For the text-containing cell, return its midpoint in (X, Y) coordinate format. 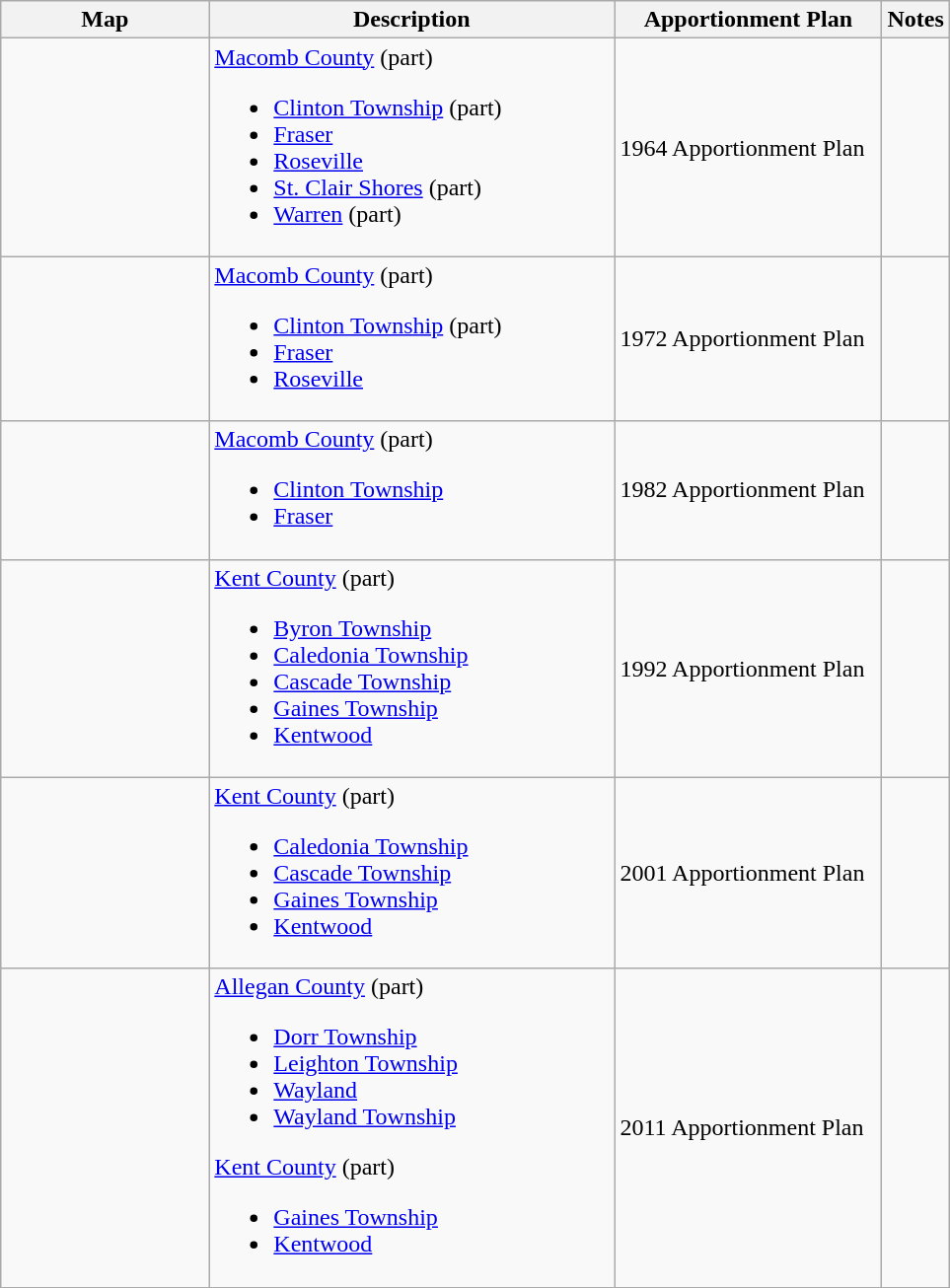
1972 Apportionment Plan (748, 339)
Apportionment Plan (748, 20)
1982 Apportionment Plan (748, 490)
2001 Apportionment Plan (748, 873)
Kent County (part)Byron TownshipCaledonia TownshipCascade TownshipGaines TownshipKentwood (412, 669)
Macomb County (part)Clinton Township (part)FraserRosevilleSt. Clair Shores (part)Warren (part) (412, 148)
Map (105, 20)
2011 Apportionment Plan (748, 1128)
Macomb County (part)Clinton TownshipFraser (412, 490)
Allegan County (part)Dorr TownshipLeighton TownshipWaylandWayland TownshipKent County (part)Gaines TownshipKentwood (412, 1128)
1992 Apportionment Plan (748, 669)
1964 Apportionment Plan (748, 148)
Macomb County (part)Clinton Township (part)FraserRoseville (412, 339)
Description (412, 20)
Notes (915, 20)
Kent County (part)Caledonia TownshipCascade TownshipGaines TownshipKentwood (412, 873)
